Identify which cell holds the provided text, then report its [x, y] central coordinate. 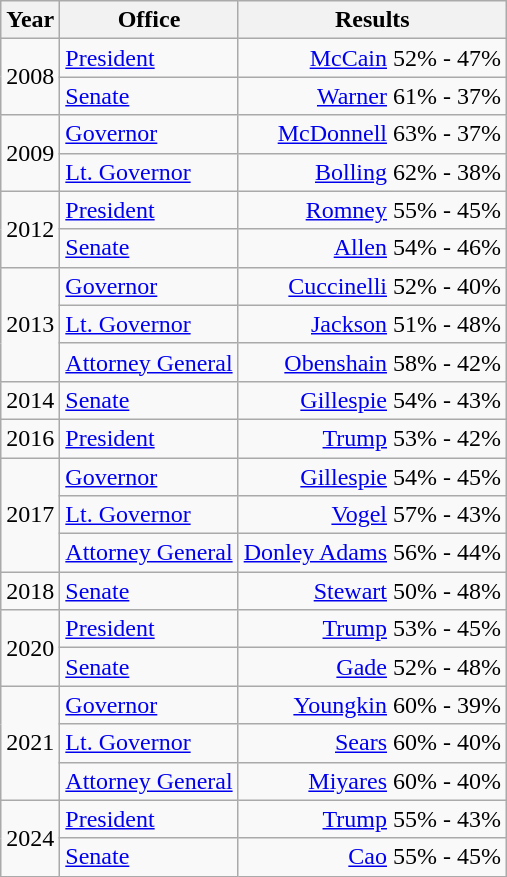
Sears 60% - 40% [372, 743]
Gade 52% - 48% [372, 667]
Cuccinelli 52% - 40% [372, 286]
Romney 55% - 45% [372, 210]
Donley Adams 56% - 44% [372, 553]
2014 [30, 400]
Youngkin 60% - 39% [372, 705]
Cao 55% - 45% [372, 857]
Trump 55% - 43% [372, 819]
2012 [30, 229]
McCain 52% - 47% [372, 58]
Results [372, 20]
Gillespie 54% - 45% [372, 477]
2021 [30, 743]
Stewart 50% - 48% [372, 591]
Obenshain 58% - 42% [372, 362]
2024 [30, 838]
2013 [30, 324]
2009 [30, 153]
Year [30, 20]
2020 [30, 648]
Bolling 62% - 38% [372, 172]
2008 [30, 77]
McDonnell 63% - 37% [372, 134]
Miyares 60% - 40% [372, 781]
Vogel 57% - 43% [372, 515]
Office [149, 20]
Warner 61% - 37% [372, 96]
Trump 53% - 42% [372, 438]
Gillespie 54% - 43% [372, 400]
2016 [30, 438]
Trump 53% - 45% [372, 629]
Jackson 51% - 48% [372, 324]
2018 [30, 591]
Allen 54% - 46% [372, 248]
2017 [30, 515]
